Pinpoint the cell where the given text exists, returning its (X, Y) midpoint coordinate. 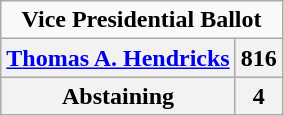
Abstaining (118, 96)
816 (258, 58)
4 (258, 96)
Vice Presidential Ballot (142, 20)
Thomas A. Hendricks (118, 58)
